Detect which cell encompasses the target text, then output its [x, y] center coordinate. 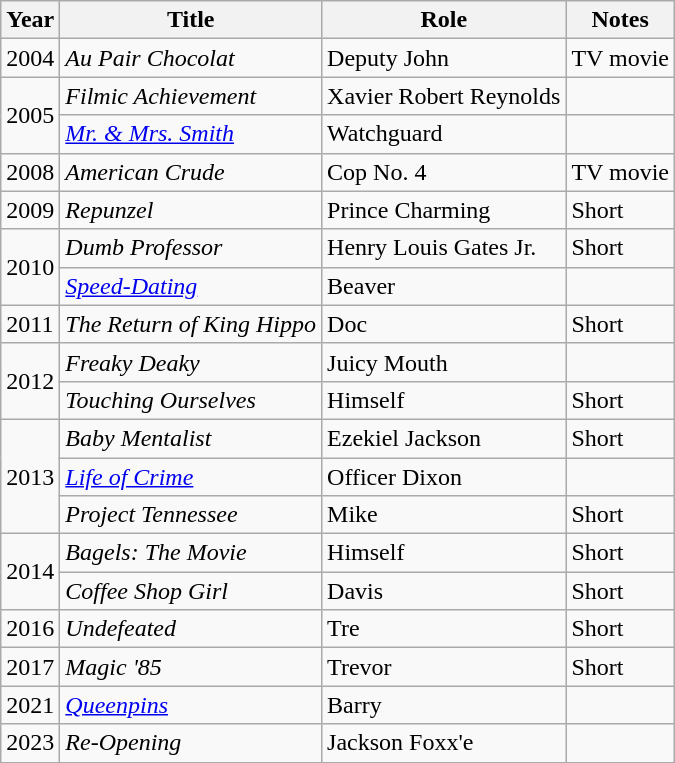
Re-Opening [191, 743]
2017 [30, 667]
2004 [30, 58]
Cop No. 4 [444, 172]
Mr. & Mrs. Smith [191, 134]
2005 [30, 115]
Freaky Deaky [191, 362]
Prince Charming [444, 210]
2010 [30, 267]
Au Pair Chocolat [191, 58]
2016 [30, 629]
Trevor [444, 667]
Jackson Foxx'e [444, 743]
Juicy Mouth [444, 362]
Year [30, 20]
Role [444, 20]
2023 [30, 743]
2012 [30, 381]
Tre [444, 629]
Repunzel [191, 210]
Filmic Achievement [191, 96]
Barry [444, 705]
Xavier Robert Reynolds [444, 96]
Baby Mentalist [191, 438]
Dumb Professor [191, 248]
2021 [30, 705]
2013 [30, 476]
Coffee Shop Girl [191, 591]
2014 [30, 572]
Doc [444, 324]
Mike [444, 515]
Magic '85 [191, 667]
Bagels: The Movie [191, 553]
Beaver [444, 286]
2011 [30, 324]
Deputy John [444, 58]
Henry Louis Gates Jr. [444, 248]
Title [191, 20]
Officer Dixon [444, 477]
Speed-Dating [191, 286]
2008 [30, 172]
Notes [620, 20]
Watchguard [444, 134]
2009 [30, 210]
The Return of King Hippo [191, 324]
Ezekiel Jackson [444, 438]
Queenpins [191, 705]
Project Tennessee [191, 515]
Undefeated [191, 629]
Touching Ourselves [191, 400]
American Crude [191, 172]
Life of Crime [191, 477]
Davis [444, 591]
